From the cell containing the given text, extract its center point as (X, Y) coordinate. 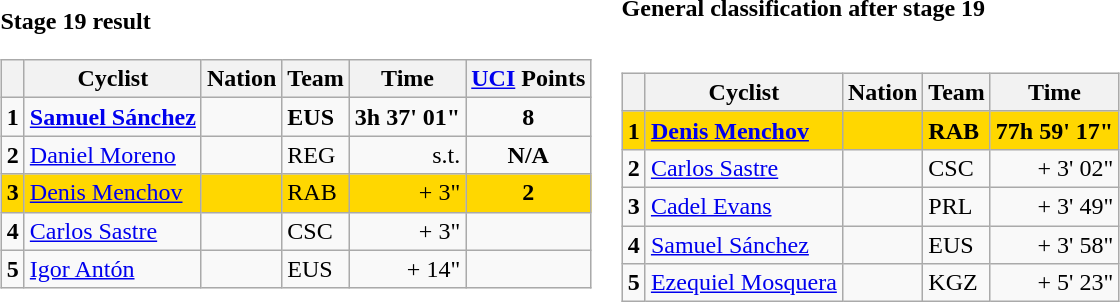
s.t. (407, 155)
+ 5' 23" (1054, 283)
+ 3' 02" (1054, 168)
+ 3' 58" (1054, 245)
+ 3' 49" (1054, 206)
REG (316, 155)
Ezequiel Mosquera (744, 283)
8 (528, 117)
PRL (957, 206)
77h 59' 17" (1054, 130)
Cadel Evans (744, 206)
+ 14" (407, 269)
UCI Points (528, 79)
Igor Antón (112, 269)
N/A (528, 155)
Daniel Moreno (112, 155)
3h 37' 01" (407, 117)
KGZ (957, 283)
